Return the (x, y) coordinate for the center point of the cell that contains the specified text.  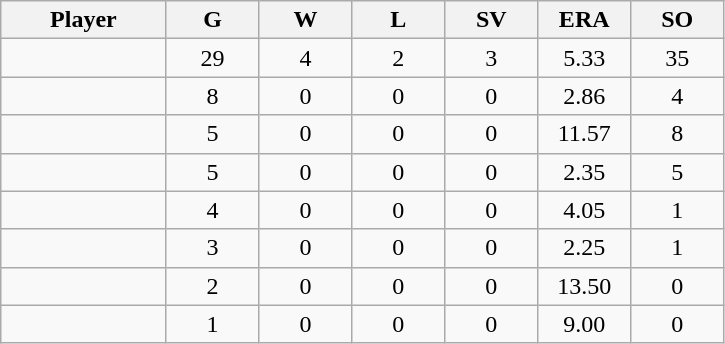
4.05 (584, 210)
9.00 (584, 324)
5.33 (584, 58)
2.86 (584, 96)
SV (492, 20)
11.57 (584, 134)
ERA (584, 20)
W (306, 20)
Player (84, 20)
2.35 (584, 172)
SO (678, 20)
29 (212, 58)
L (398, 20)
G (212, 20)
35 (678, 58)
2.25 (584, 248)
13.50 (584, 286)
